Provide the [X, Y] coordinate of the cell's center where the given text is located.  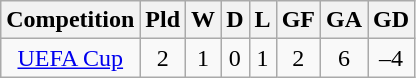
0 [235, 58]
–4 [392, 58]
D [235, 20]
GF [298, 20]
UEFA Cup [70, 58]
W [204, 20]
GD [392, 20]
6 [344, 58]
L [262, 20]
Competition [70, 20]
GA [344, 20]
Pld [163, 20]
